Output the [x, y] coordinate of the center of the cell containing the given text.  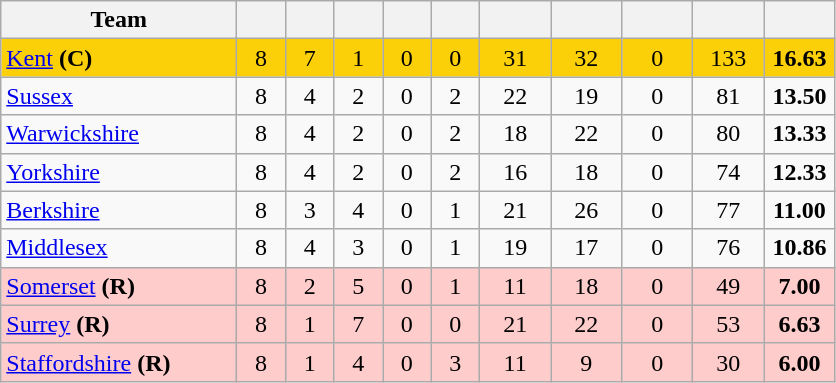
32 [586, 58]
6.63 [800, 324]
30 [728, 362]
5 [358, 286]
16 [516, 172]
31 [516, 58]
Warwickshire [119, 134]
76 [728, 248]
Somerset (R) [119, 286]
16.63 [800, 58]
17 [586, 248]
Team [119, 20]
Yorkshire [119, 172]
11.00 [800, 210]
53 [728, 324]
77 [728, 210]
10.86 [800, 248]
6.00 [800, 362]
9 [586, 362]
Middlesex [119, 248]
Berkshire [119, 210]
Sussex [119, 96]
81 [728, 96]
133 [728, 58]
Surrey (R) [119, 324]
Staffordshire (R) [119, 362]
13.50 [800, 96]
13.33 [800, 134]
74 [728, 172]
80 [728, 134]
7.00 [800, 286]
Kent (C) [119, 58]
12.33 [800, 172]
49 [728, 286]
26 [586, 210]
